Locate the cell with the specified text and output its (x, y) center coordinate. 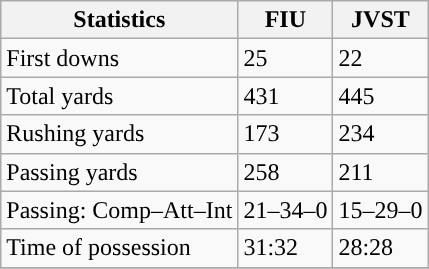
431 (286, 96)
173 (286, 134)
258 (286, 172)
First downs (120, 58)
Passing: Comp–Att–Int (120, 210)
21–34–0 (286, 210)
31:32 (286, 248)
15–29–0 (380, 210)
234 (380, 134)
22 (380, 58)
Statistics (120, 20)
211 (380, 172)
Rushing yards (120, 134)
JVST (380, 20)
28:28 (380, 248)
Passing yards (120, 172)
445 (380, 96)
25 (286, 58)
Time of possession (120, 248)
Total yards (120, 96)
FIU (286, 20)
